From the cell containing the given text, extract its center point as [x, y] coordinate. 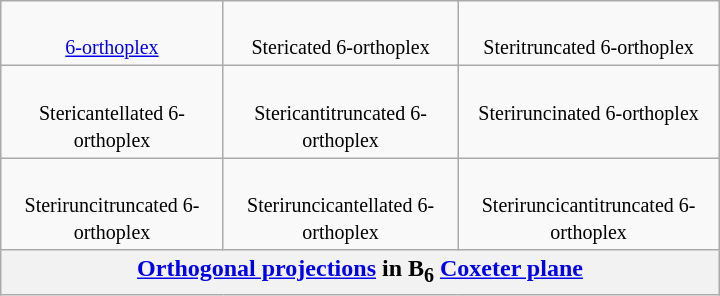
Steriruncitruncated 6-orthoplex [112, 204]
Stericated 6-orthoplex [340, 34]
6-orthoplex [112, 34]
Steriruncinated 6-orthoplex [588, 112]
Steritruncated 6-orthoplex [588, 34]
Stericantellated 6-orthoplex [112, 112]
Orthogonal projections in B6 Coxeter plane [360, 272]
Steriruncicantitruncated 6-orthoplex [588, 204]
Steriruncicantellated 6-orthoplex [340, 204]
Stericantitruncated 6-orthoplex [340, 112]
